Provide the (x, y) coordinate of the cell's center where the given text is located.  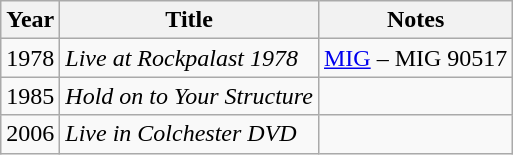
1985 (30, 96)
1978 (30, 58)
MIG – MIG 90517 (415, 58)
Hold on to Your Structure (190, 96)
2006 (30, 134)
Year (30, 20)
Live at Rockpalast 1978 (190, 58)
Live in Colchester DVD (190, 134)
Title (190, 20)
Notes (415, 20)
